For the text-containing cell, return its midpoint in [X, Y] coordinate format. 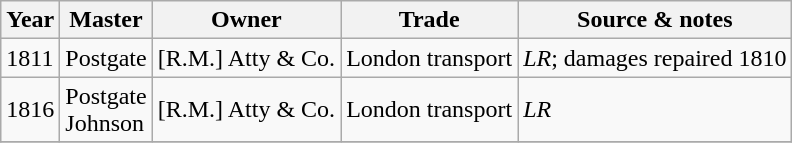
Trade [430, 20]
Source & notes [655, 20]
Owner [246, 20]
Year [30, 20]
1811 [30, 58]
PostgateJohnson [106, 110]
1816 [30, 110]
Master [106, 20]
Postgate [106, 58]
LR; damages repaired 1810 [655, 58]
LR [655, 110]
